Provide the [x, y] coordinate of the cell's center where the given text is located.  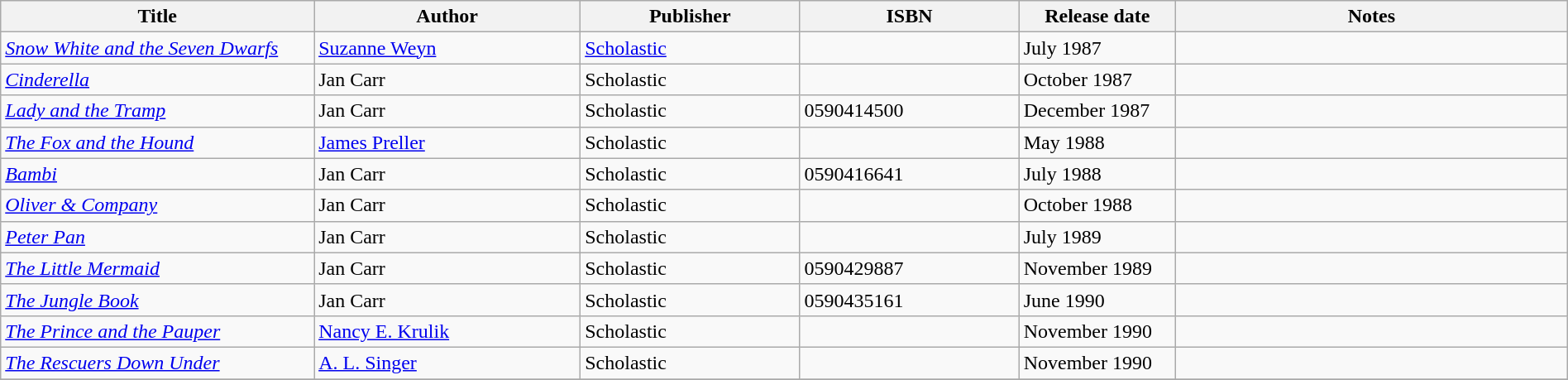
November 1989 [1097, 268]
October 1987 [1097, 79]
0590414500 [910, 111]
Title [157, 17]
Publisher [690, 17]
The Fox and the Hound [157, 142]
The Little Mermaid [157, 268]
Suzanne Weyn [447, 48]
A. L. Singer [447, 363]
Cinderella [157, 79]
Notes [1372, 17]
James Preller [447, 142]
July 1988 [1097, 174]
The Rescuers Down Under [157, 363]
Nancy E. Krulik [447, 331]
Author [447, 17]
0590435161 [910, 300]
0590416641 [910, 174]
The Jungle Book [157, 300]
The Prince and the Pauper [157, 331]
July 1989 [1097, 237]
Lady and the Tramp [157, 111]
Snow White and the Seven Dwarfs [157, 48]
July 1987 [1097, 48]
May 1988 [1097, 142]
Bambi [157, 174]
Peter Pan [157, 237]
Oliver & Company [157, 205]
June 1990 [1097, 300]
0590429887 [910, 268]
October 1988 [1097, 205]
December 1987 [1097, 111]
ISBN [910, 17]
Release date [1097, 17]
